Pinpoint the cell where the given text exists, returning its (x, y) midpoint coordinate. 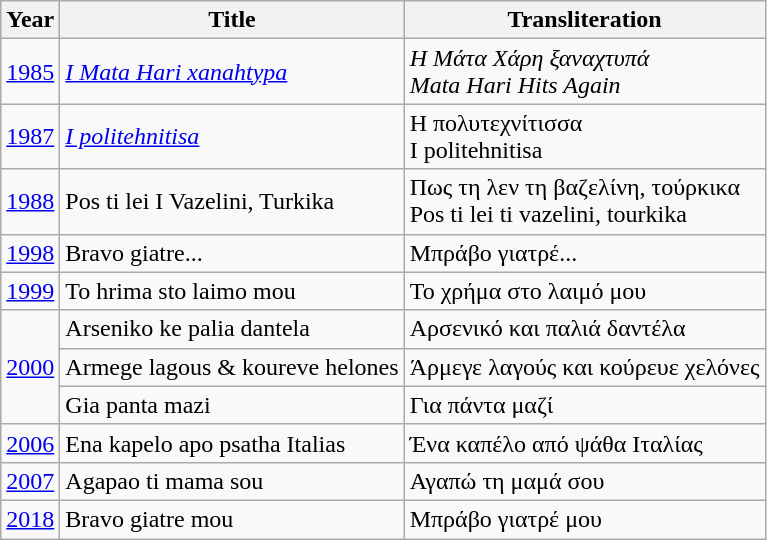
1985 (30, 72)
Η πολυτεχνίτισσαI politehnitisa (584, 136)
Η Μάτα Χάρη ξαναχτυπάMata Hari Hits Again (584, 72)
2006 (30, 443)
2000 (30, 367)
1999 (30, 291)
Pos ti lei I Vazelini, Turkika (232, 202)
Άρμεγε λαγούς και κούρευε χελόνες (584, 367)
2007 (30, 481)
Αγαπώ τη μαμά σου (584, 481)
Μπράβο γιατρέ μου (584, 519)
Year (30, 20)
Armege lagous & koureve helones (232, 367)
1998 (30, 253)
Για πάντα μαζί (584, 405)
Το χρήμα στο λαιμό μου (584, 291)
Ένα καπέλο από ψάθα Ιταλίας (584, 443)
Ena kapelo apo psatha Italias (232, 443)
2018 (30, 519)
I politehnitisa (232, 136)
Gia panta mazi (232, 405)
Title (232, 20)
To hrima sto laimo mou (232, 291)
Μπράβο γιατρέ... (584, 253)
Πως τη λεν τη βαζελίνη, τούρκικαPos ti lei ti vazelini, tourkika (584, 202)
I Mata Hari xanahtypa (232, 72)
Transliteration (584, 20)
Bravo giatre... (232, 253)
Agapao ti mama sou (232, 481)
1987 (30, 136)
Bravo giatre mou (232, 519)
1988 (30, 202)
Arseniko ke palia dantela (232, 329)
Αρσενικό και παλιά δαντέλα (584, 329)
